Output the (x, y) coordinate of the center of the cell containing the given text.  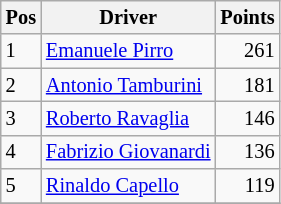
2 (21, 85)
261 (247, 51)
1 (21, 51)
146 (247, 118)
Driver (128, 17)
181 (247, 85)
Antonio Tamburini (128, 85)
Pos (21, 17)
Emanuele Pirro (128, 51)
Fabrizio Giovanardi (128, 152)
136 (247, 152)
5 (21, 186)
3 (21, 118)
Points (247, 17)
4 (21, 152)
Rinaldo Capello (128, 186)
119 (247, 186)
Roberto Ravaglia (128, 118)
